Provide the (X, Y) coordinate of the cell's center where the given text is located.  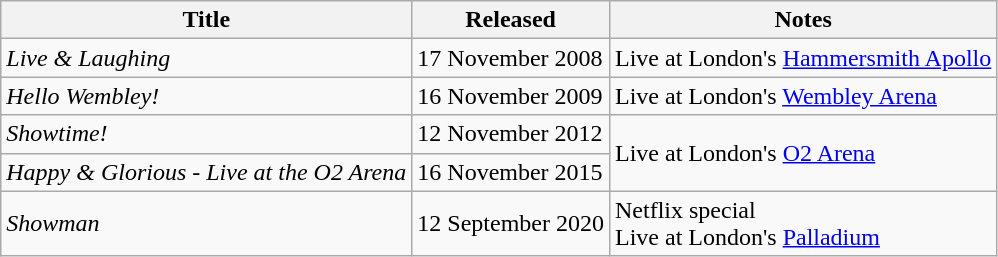
Hello Wembley! (206, 96)
Happy & Glorious - Live at the O2 Arena (206, 172)
Showman (206, 224)
17 November 2008 (511, 58)
Netflix specialLive at London's Palladium (802, 224)
Showtime! (206, 134)
16 November 2009 (511, 96)
Live & Laughing (206, 58)
Title (206, 20)
Notes (802, 20)
12 September 2020 (511, 224)
Live at London's O2 Arena (802, 153)
12 November 2012 (511, 134)
Live at London's Wembley Arena (802, 96)
Live at London's Hammersmith Apollo (802, 58)
16 November 2015 (511, 172)
Released (511, 20)
